From the cell containing the given text, extract its center point as [x, y] coordinate. 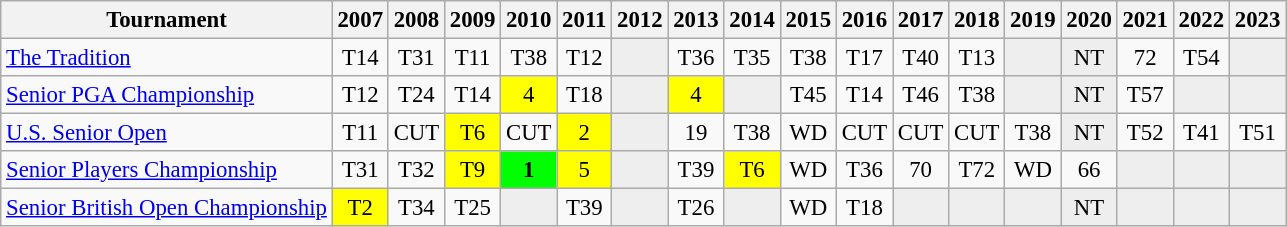
2009 [472, 20]
T34 [416, 208]
19 [696, 133]
2017 [920, 20]
70 [920, 170]
T35 [752, 58]
2021 [1145, 20]
The Tradition [166, 58]
2007 [360, 20]
2011 [584, 20]
2013 [696, 20]
T45 [808, 95]
T32 [416, 170]
2019 [1033, 20]
2015 [808, 20]
T72 [977, 170]
2018 [977, 20]
T51 [1257, 133]
2012 [640, 20]
T24 [416, 95]
2023 [1257, 20]
Tournament [166, 20]
66 [1089, 170]
5 [584, 170]
T2 [360, 208]
2014 [752, 20]
T13 [977, 58]
T46 [920, 95]
2008 [416, 20]
72 [1145, 58]
2 [584, 133]
2016 [864, 20]
T57 [1145, 95]
2020 [1089, 20]
T52 [1145, 133]
U.S. Senior Open [166, 133]
T17 [864, 58]
T9 [472, 170]
Senior British Open Championship [166, 208]
Senior Players Championship [166, 170]
2022 [1201, 20]
T41 [1201, 133]
T54 [1201, 58]
T40 [920, 58]
T25 [472, 208]
2010 [529, 20]
1 [529, 170]
T26 [696, 208]
Senior PGA Championship [166, 95]
